Pinpoint the cell where the given text exists, returning its (X, Y) midpoint coordinate. 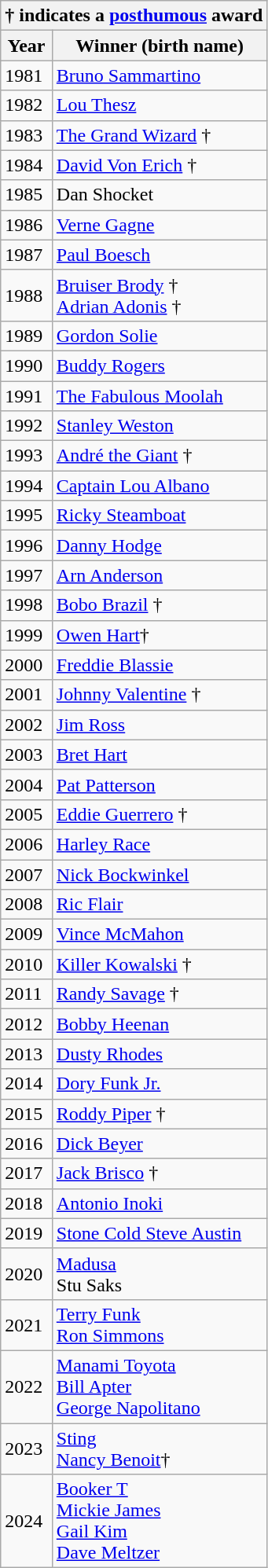
1997 (27, 575)
1983 (27, 135)
Bobby Heenan (160, 1024)
Stone Cold Steve Austin (160, 1233)
1984 (27, 165)
1990 (27, 365)
2016 (27, 1144)
Dusty Rhodes (160, 1054)
The Grand Wizard † (160, 135)
Owen Hart† (160, 635)
Year (27, 46)
Booker T Mickie James Gail Kim Dave Meltzer (160, 1522)
1998 (27, 605)
Vince McMahon (160, 935)
2019 (27, 1233)
2001 (27, 695)
Antonio Inoki (160, 1203)
Stanley Weston (160, 426)
Manami Toyota Bill Apter George Napolitano (160, 1386)
2008 (27, 905)
† indicates a posthumous award (134, 16)
Madusa Stu Saks (160, 1273)
André the Giant † (160, 456)
2010 (27, 964)
1989 (27, 336)
Jack Brisco † (160, 1173)
1991 (27, 395)
1999 (27, 635)
Paul Boesch (160, 255)
Bruiser Brody †Adrian Adonis † (160, 296)
Sting Nancy Benoit† (160, 1448)
2023 (27, 1448)
2003 (27, 755)
2005 (27, 814)
Dory Funk Jr. (160, 1084)
Ricky Steamboat (160, 516)
Roddy Piper † (160, 1114)
Bruno Sammartino (160, 75)
2021 (27, 1325)
2002 (27, 725)
1982 (27, 105)
The Fabulous Moolah (160, 395)
2012 (27, 1024)
Pat Patterson (160, 784)
2020 (27, 1273)
Dan Shocket (160, 195)
2015 (27, 1114)
2022 (27, 1386)
Dick Beyer (160, 1144)
Randy Savage † (160, 994)
Gordon Solie (160, 336)
1988 (27, 296)
Freddie Blassie (160, 665)
Bobo Brazil † (160, 605)
Nick Bockwinkel (160, 875)
David Von Erich † (160, 165)
Verne Gagne (160, 225)
1992 (27, 426)
1996 (27, 545)
2007 (27, 875)
1985 (27, 195)
2004 (27, 784)
Eddie Guerrero † (160, 814)
Killer Kowalski † (160, 964)
Terry Funk Ron Simmons (160, 1325)
1986 (27, 225)
1993 (27, 456)
Johnny Valentine † (160, 695)
Jim Ross (160, 725)
Buddy Rogers (160, 365)
Danny Hodge (160, 545)
1995 (27, 516)
2013 (27, 1054)
2014 (27, 1084)
2000 (27, 665)
Winner (birth name) (160, 46)
2018 (27, 1203)
1994 (27, 486)
Bret Hart (160, 755)
2011 (27, 994)
Harley Race (160, 844)
2024 (27, 1522)
2006 (27, 844)
Ric Flair (160, 905)
2009 (27, 935)
1981 (27, 75)
1987 (27, 255)
Arn Anderson (160, 575)
2017 (27, 1173)
Captain Lou Albano (160, 486)
Lou Thesz (160, 105)
